Search for the cell housing the specified text and yield its [X, Y] center coordinate. 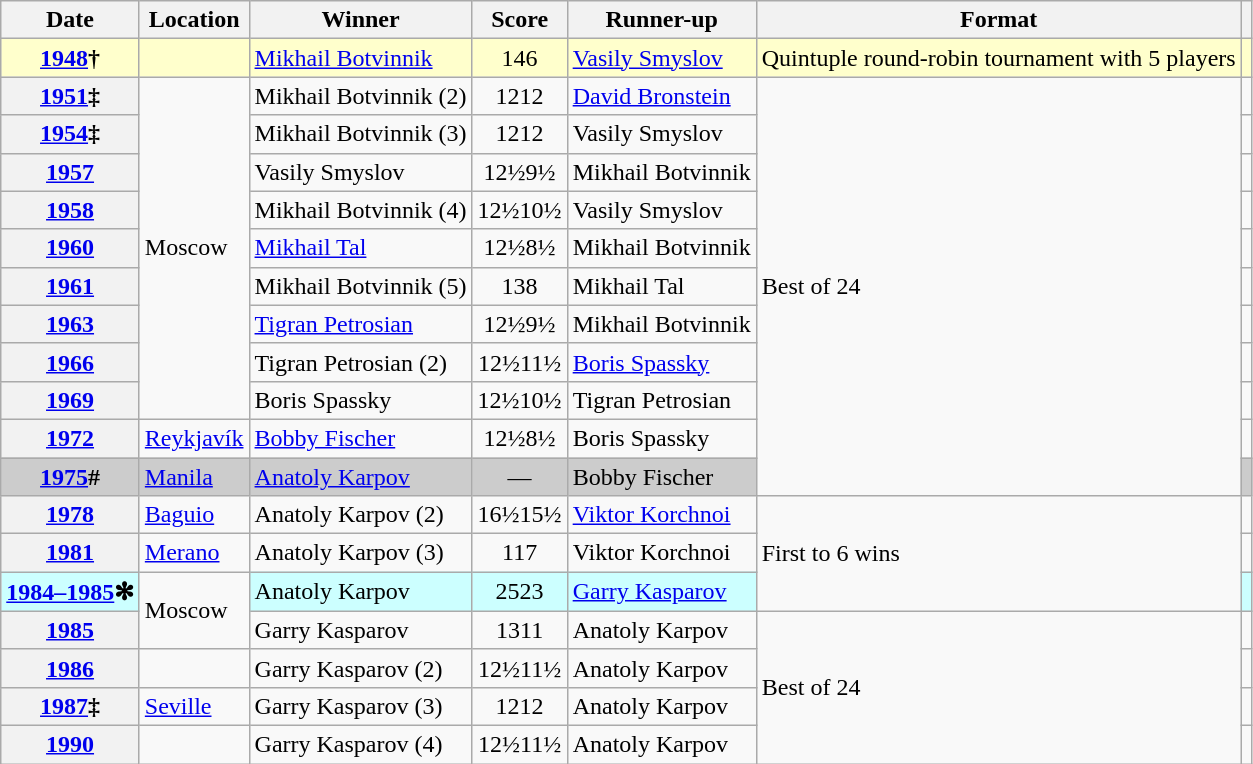
1969 [70, 400]
1311 [520, 630]
Winner [360, 20]
Seville [194, 706]
1948† [70, 58]
Garry Kasparov (4) [360, 744]
Mikhail Botvinnik (4) [360, 210]
1987‡ [70, 706]
1972 [70, 438]
1951‡ [70, 96]
— [520, 477]
Quintuple round-robin tournament with 5 players [998, 58]
1981 [70, 553]
1984–1985✻ [70, 592]
Mikhail Botvinnik (2) [360, 96]
1966 [70, 362]
117 [520, 553]
First to 6 wins [998, 554]
Anatoly Karpov (3) [360, 553]
1975# [70, 477]
Merano [194, 553]
1978 [70, 515]
146 [520, 58]
Mikhail Botvinnik (5) [360, 286]
1990 [70, 744]
Garry Kasparov (3) [360, 706]
16½15½ [520, 515]
1954‡ [70, 134]
1961 [70, 286]
1958 [70, 210]
1963 [70, 324]
Mikhail Botvinnik (3) [360, 134]
Score [520, 20]
David Bronstein [662, 96]
Format [998, 20]
138 [520, 286]
1986 [70, 668]
Location [194, 20]
Baguio [194, 515]
Date [70, 20]
Manila [194, 477]
1957 [70, 172]
2523 [520, 592]
Tigran Petrosian (2) [360, 362]
Reykjavík [194, 438]
Anatoly Karpov (2) [360, 515]
Runner-up [662, 20]
1960 [70, 248]
Garry Kasparov (2) [360, 668]
1985 [70, 630]
